Pinpoint the cell where the given text exists, returning its [x, y] midpoint coordinate. 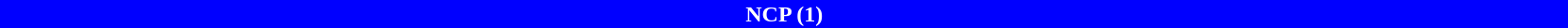
NCP (1) [784, 14]
